Pinpoint the cell where the given text exists, returning its (X, Y) midpoint coordinate. 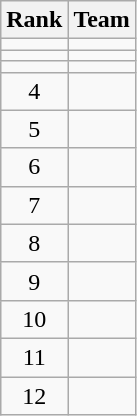
11 (34, 357)
Team (102, 20)
5 (34, 129)
10 (34, 319)
12 (34, 395)
8 (34, 243)
4 (34, 91)
9 (34, 281)
Rank (34, 20)
7 (34, 205)
6 (34, 167)
